Find where the given text appears and provide that cell's center as [x, y] coordinate. 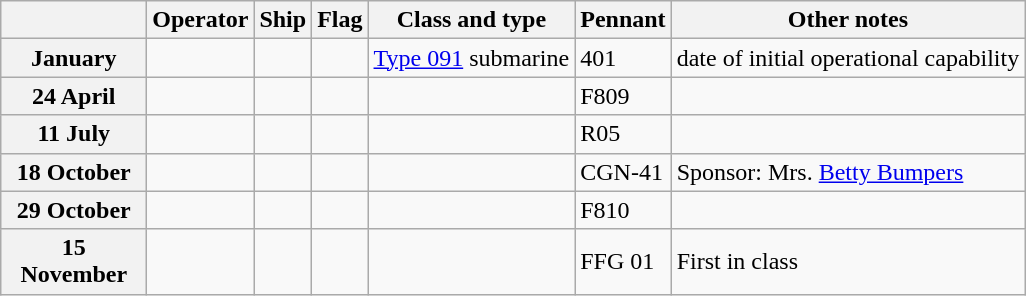
First in class [848, 262]
29 October [74, 210]
Other notes [848, 20]
Type 091 submarine [472, 58]
January [74, 58]
401 [623, 58]
Ship [283, 20]
24 April [74, 96]
Sponsor: Mrs. Betty Bumpers [848, 172]
F810 [623, 210]
F809 [623, 96]
Flag [340, 20]
Operator [200, 20]
CGN-41 [623, 172]
15 November [74, 262]
FFG 01 [623, 262]
Pennant [623, 20]
date of initial operational capability [848, 58]
Class and type [472, 20]
11 July [74, 134]
18 October [74, 172]
R05 [623, 134]
